Detect which cell encompasses the target text, then output its (x, y) center coordinate. 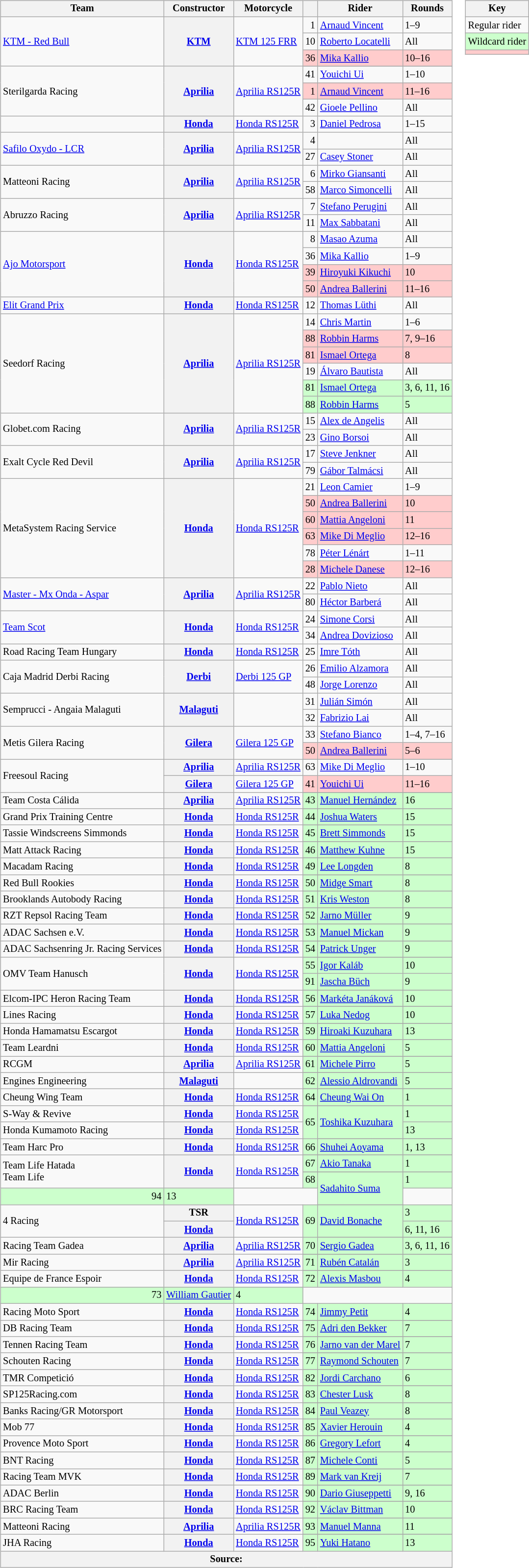
Wildcard rider (497, 42)
Brett Simmonds (360, 833)
59 (310, 1031)
Team Scot (82, 627)
Constructor (199, 9)
BRC Racing Team (82, 1510)
Gregory Lefort (360, 1444)
Exalt Cycle Red Devil (82, 462)
Stefano Bianco (360, 735)
Elcom-IPC Heron Racing Team (82, 998)
Jorge Lorenzo (360, 685)
OMV Team Hanusch (82, 973)
23 (310, 438)
Roberto Locatelli (360, 42)
Derbi 125 GP (268, 676)
44 (310, 817)
85 (310, 1427)
RZT Repsol Racing Team (82, 916)
Akio Tanaka (360, 1164)
Macadam Racing (82, 867)
Cheung Wing Team (82, 1097)
72 (310, 1279)
95 (310, 1543)
34 (310, 636)
31 (310, 701)
Tennen Racing Team (82, 1345)
1–6 (428, 322)
Michele Pirro (360, 1065)
Team Harc Pro (82, 1147)
90 (310, 1493)
93 (310, 1526)
Jarno Müller (360, 916)
Derbi (199, 676)
Jordi Carchano (360, 1378)
Honda Kumamoto Racing (82, 1130)
84 (310, 1411)
Elit Grand Prix (82, 305)
Andrea Dovizioso (360, 636)
Casey Stoner (360, 157)
ADAC Sachsen e.V. (82, 932)
66 (310, 1147)
Rubén Catalán (360, 1263)
Lines Racing (82, 1015)
80 (310, 602)
Pablo Nieto (360, 586)
ADAC Berlin (82, 1493)
58 (310, 190)
26 (310, 669)
76 (310, 1345)
Semprucci - Angaia Malaguti (82, 710)
32 (310, 718)
5–6 (428, 751)
Racing Team MVK (82, 1477)
7, 9–16 (428, 339)
Matt Attack Racing (82, 850)
Brooklands Autobody Racing (82, 899)
Freesoul Racing (82, 775)
87 (310, 1460)
Team Costa Cálida (82, 800)
19 (310, 372)
Emilio Alzamora (360, 669)
Kris Weston (360, 899)
Dario Giuseppetti (360, 1493)
Hiroyuki Kikuchi (360, 273)
Markéta Janáková (360, 998)
David Bonache (360, 1221)
Yuki Hatano (360, 1543)
1–4, 7–16 (428, 735)
Masao Azuma (360, 240)
86 (310, 1444)
Raymond Schouten (360, 1361)
70 (310, 1246)
69 (310, 1221)
Motorcycle (268, 9)
S-Way & Revive (82, 1114)
43 (310, 800)
4 Racing (82, 1221)
SP125Racing.com (82, 1394)
92 (310, 1510)
Mir Racing (82, 1263)
77 (310, 1361)
28 (310, 570)
Xavier Herouin (360, 1427)
Julián Simón (360, 701)
39 (310, 273)
Metis Gilera Racing (82, 743)
Chris Martin (360, 322)
Mob 77 (82, 1427)
Jarno van der Marel (360, 1345)
Álvaro Bautista (360, 372)
Source: (227, 1559)
51 (310, 899)
Honda Hamamatsu Escargot (82, 1031)
Adri den Bekker (360, 1328)
Toshika Kuzuhara (360, 1122)
71 (310, 1263)
Sterilgarda Racing (82, 91)
91 (310, 982)
25 (310, 652)
Caja Madrid Derbi Racing (82, 676)
BNT Racing (82, 1460)
Imre Tóth (360, 652)
78 (310, 553)
33 (310, 735)
Sadahito Suma (360, 1188)
Rounds (428, 9)
Matthew Kuhne (360, 850)
83 (310, 1394)
Alex de Angelis (360, 421)
82 (310, 1378)
Héctor Barberá (360, 602)
Gábor Talmácsi (360, 471)
94 (82, 1196)
Jimmy Petit (360, 1312)
Marco Simoncelli (360, 190)
JHA Racing (82, 1543)
TSR (199, 1213)
62 (310, 1081)
Ajo Motorsport (82, 265)
Banks Racing/GR Motorsport (82, 1411)
Road Racing Team Hungary (82, 652)
KTM (199, 41)
Gioele Pellino (360, 108)
Manuel Manna (360, 1526)
Regular rider (497, 25)
Max Sabbatani (360, 223)
Provence Moto Sport (82, 1444)
Mirko Giansanti (360, 174)
KTM - Red Bull (82, 41)
48 (310, 685)
Fabrizio Lai (360, 718)
Seedorf Racing (82, 363)
Jascha Büch (360, 982)
79 (310, 471)
42 (310, 108)
Daniel Pedrosa (360, 124)
Grand Prix Training Centre (82, 817)
Midge Smart (360, 883)
9, 16 (428, 1493)
Equipe de France Espoir (82, 1279)
Václav Bittman (360, 1510)
1, 13 (428, 1147)
Schouten Racing (82, 1361)
16 (428, 800)
75 (310, 1328)
Steve Jenkner (360, 454)
Joshua Waters (360, 817)
24 (310, 619)
53 (310, 932)
Simone Corsi (360, 619)
54 (310, 949)
Manuel Hernández (360, 800)
William Gautier (199, 1295)
Chester Lusk (360, 1394)
45 (310, 833)
10–16 (428, 58)
TMR Competició (82, 1378)
55 (310, 966)
ADAC Sachsenring Jr. Racing Services (82, 949)
Team (82, 9)
21 (310, 487)
Péter Lénárt (360, 553)
Tassie Windscreens Simmonds (82, 833)
Abruzzo Racing (82, 215)
Shuhei Aoyama (360, 1147)
Engines Engineering (82, 1081)
74 (310, 1312)
Stefano Perugini (360, 207)
RCGM (82, 1065)
Alexis Masbou (360, 1279)
49 (310, 867)
67 (310, 1164)
57 (310, 1015)
Rider (360, 9)
MetaSystem Racing Service (82, 528)
27 (310, 157)
1–11 (428, 553)
DB Racing Team (82, 1328)
Team Leardni (82, 1048)
Master - Mx Onda - Aspar (82, 594)
Michele Conti (360, 1460)
Michele Danese (360, 570)
6, 11, 16 (428, 1229)
1–15 (428, 124)
12 (310, 305)
Globet.com Racing (82, 429)
14 (310, 322)
Red Bull Rookies (82, 883)
Cheung Wai On (360, 1097)
Manuel Mickan (360, 932)
Leon Camier (360, 487)
73 (82, 1295)
22 (310, 586)
56 (310, 998)
61 (310, 1065)
Luka Nedog (360, 1015)
Lee Longden (360, 867)
Alessio Aldrovandi (360, 1081)
46 (310, 850)
KTM 125 FRR (268, 41)
Safilo Oxydo - LCR (82, 149)
Racing Moto Sport (82, 1312)
Hiroaki Kuzuhara (360, 1031)
Mark van Kreij (360, 1477)
Patrick Unger (360, 949)
Racing Team Gadea (82, 1246)
Key (497, 9)
Igor Kaláb (360, 966)
52 (310, 916)
17 (310, 454)
Sergio Gadea (360, 1246)
65 (310, 1122)
89 (310, 1477)
Gino Borsoi (360, 438)
Team Life HatadaTeam Life (82, 1171)
64 (310, 1097)
68 (310, 1180)
Thomas Lüthi (360, 305)
Paul Veazey (360, 1411)
